Extract the (x, y) coordinate from the center of the cell holding the provided text.  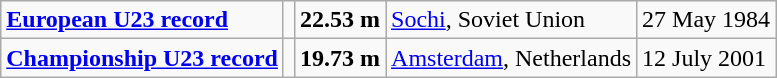
22.53 m (340, 20)
Championship U23 record (142, 58)
European U23 record (142, 20)
19.73 m (340, 58)
12 July 2001 (706, 58)
Amsterdam, Netherlands (512, 58)
27 May 1984 (706, 20)
Sochi, Soviet Union (512, 20)
